Pinpoint the cell where the given text exists, returning its (X, Y) midpoint coordinate. 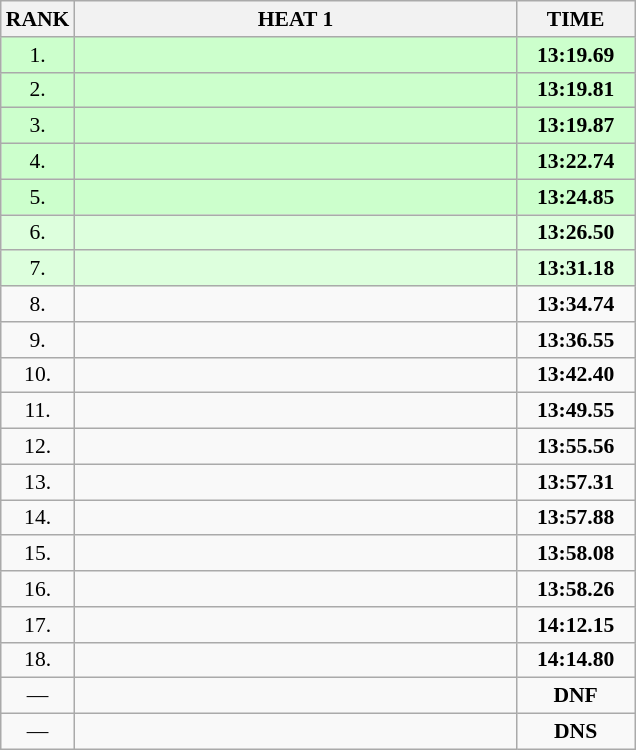
13:22.74 (576, 162)
HEAT 1 (295, 19)
9. (38, 340)
4. (38, 162)
13:24.85 (576, 197)
13:34.74 (576, 304)
18. (38, 660)
13:57.88 (576, 518)
5. (38, 197)
10. (38, 375)
13:58.08 (576, 554)
2. (38, 90)
TIME (576, 19)
8. (38, 304)
13:19.69 (576, 55)
DNS (576, 732)
13:49.55 (576, 411)
14:14.80 (576, 660)
17. (38, 625)
15. (38, 554)
13:57.31 (576, 482)
12. (38, 447)
13:55.56 (576, 447)
7. (38, 269)
16. (38, 589)
RANK (38, 19)
13. (38, 482)
13:26.50 (576, 233)
13:36.55 (576, 340)
14:12.15 (576, 625)
DNF (576, 696)
6. (38, 233)
14. (38, 518)
13:19.87 (576, 126)
13:42.40 (576, 375)
1. (38, 55)
13:58.26 (576, 589)
13:31.18 (576, 269)
13:19.81 (576, 90)
11. (38, 411)
3. (38, 126)
